Identify which cell holds the provided text, then report its [X, Y] central coordinate. 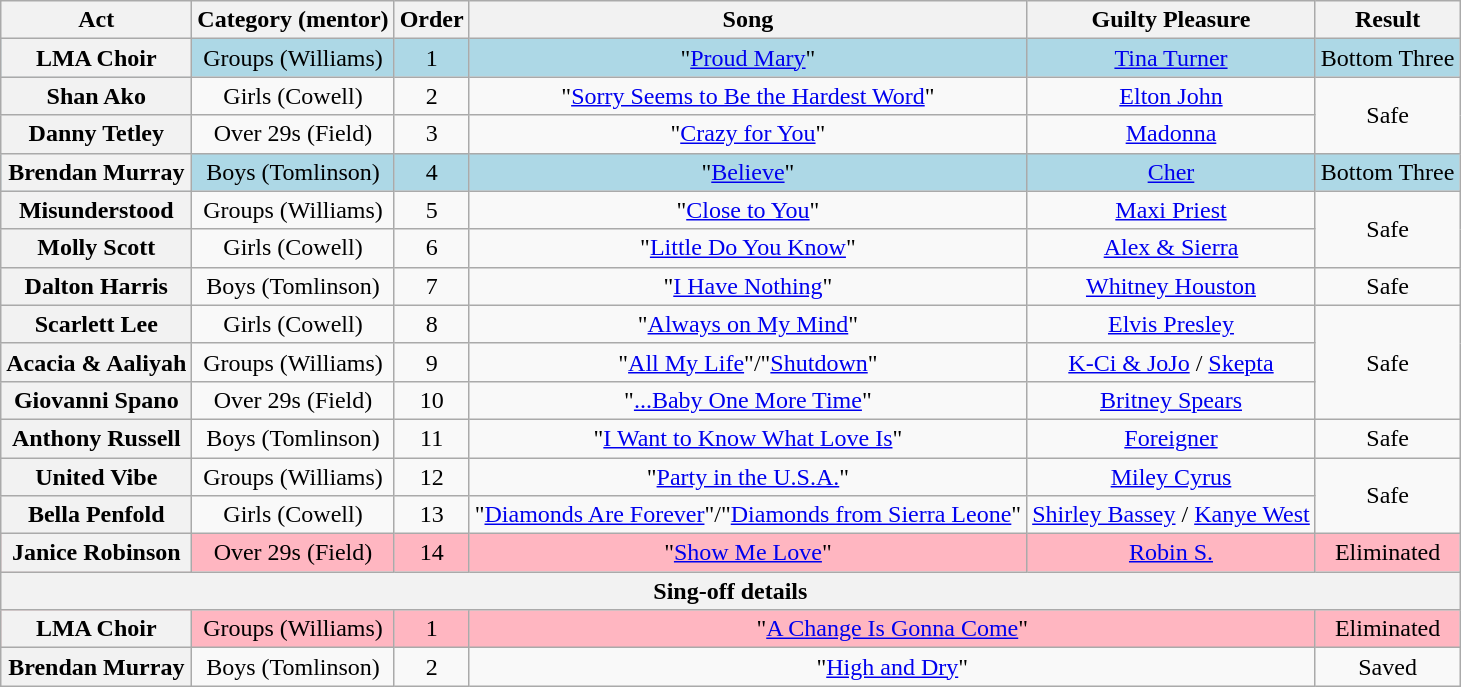
Maxi Priest [1172, 210]
Giovanni Spano [96, 400]
"Little Do You Know" [748, 248]
"Diamonds Are Forever"/"Diamonds from Sierra Leone" [748, 515]
5 [432, 210]
"...Baby One More Time" [748, 400]
Result [1388, 20]
Acacia & Aaliyah [96, 362]
K-Ci & JoJo / Skepta [1172, 362]
Molly Scott [96, 248]
Scarlett Lee [96, 324]
Song [748, 20]
3 [432, 134]
13 [432, 515]
4 [432, 172]
Act [96, 20]
Britney Spears [1172, 400]
Miley Cyrus [1172, 477]
Bella Penfold [96, 515]
Elvis Presley [1172, 324]
Elton John [1172, 96]
8 [432, 324]
"Always on My Mind" [748, 324]
Order [432, 20]
"I Have Nothing" [748, 286]
Madonna [1172, 134]
Category (mentor) [293, 20]
Alex & Sierra [1172, 248]
12 [432, 477]
"Show Me Love" [748, 553]
14 [432, 553]
Guilty Pleasure [1172, 20]
Cher [1172, 172]
Saved [1388, 667]
9 [432, 362]
"Crazy for You" [748, 134]
Whitney Houston [1172, 286]
Shan Ako [96, 96]
10 [432, 400]
6 [432, 248]
"Sorry Seems to Be the Hardest Word" [748, 96]
7 [432, 286]
United Vibe [96, 477]
"A Change Is Gonna Come" [892, 629]
"Proud Mary" [748, 58]
Janice Robinson [96, 553]
Danny Tetley [96, 134]
Anthony Russell [96, 438]
11 [432, 438]
"Party in the U.S.A." [748, 477]
Foreigner [1172, 438]
"Believe" [748, 172]
Dalton Harris [96, 286]
"Close to You" [748, 210]
Misunderstood [96, 210]
"I Want to Know What Love Is" [748, 438]
Sing-off details [730, 591]
"All My Life"/"Shutdown" [748, 362]
"High and Dry" [892, 667]
Robin S. [1172, 553]
Shirley Bassey / Kanye West [1172, 515]
Tina Turner [1172, 58]
